From the cell containing the given text, extract its center point as [x, y] coordinate. 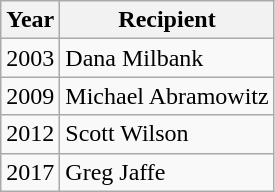
Michael Abramowitz [167, 96]
Year [30, 20]
Scott Wilson [167, 134]
2012 [30, 134]
Greg Jaffe [167, 172]
2003 [30, 58]
2009 [30, 96]
2017 [30, 172]
Dana Milbank [167, 58]
Recipient [167, 20]
